From the cell containing the given text, extract its center point as (X, Y) coordinate. 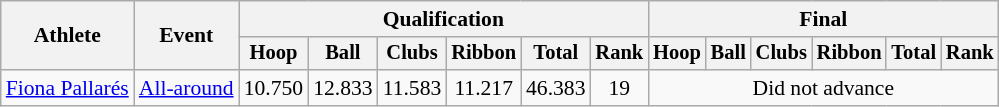
Did not advance (823, 88)
10.750 (274, 88)
11.217 (484, 88)
Event (186, 36)
19 (620, 88)
Fiona Pallarés (68, 88)
Athlete (68, 36)
All-around (186, 88)
11.583 (412, 88)
Qualification (444, 19)
12.833 (342, 88)
46.383 (556, 88)
Final (823, 19)
